Find where the given text appears and provide that cell's center as [x, y] coordinate. 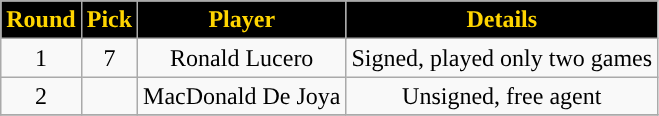
1 [41, 58]
7 [109, 58]
Pick [109, 20]
Round [41, 20]
Signed, played only two games [502, 58]
Player [242, 20]
Ronald Lucero [242, 58]
MacDonald De Joya [242, 96]
Details [502, 20]
Unsigned, free agent [502, 96]
2 [41, 96]
